For the text-containing cell, return its midpoint in [X, Y] coordinate format. 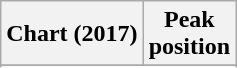
Chart (2017) [72, 34]
Peakposition [189, 34]
